Return [X, Y] of the center of cell containing provided text 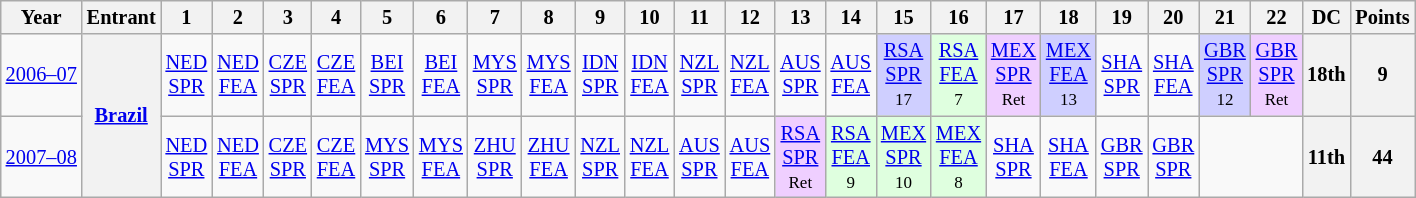
3 [288, 17]
11 [699, 17]
Year [42, 17]
Points [1382, 17]
RSAFEA9 [851, 157]
6 [441, 17]
20 [1174, 17]
44 [1382, 157]
11th [1326, 157]
13 [800, 17]
BEISPR [387, 75]
14 [851, 17]
19 [1122, 17]
18th [1326, 75]
1 [187, 17]
RSASPR17 [904, 75]
RSAFEA7 [958, 75]
DC [1326, 17]
Brazil [122, 116]
8 [549, 17]
MEXFEA13 [1068, 75]
22 [1277, 17]
MEXSPRRet [1014, 75]
MEXSPR10 [904, 157]
2006–07 [42, 75]
17 [1014, 17]
GBRSPRRet [1277, 75]
7 [495, 17]
ZHUFEA [549, 157]
12 [750, 17]
IDNSPR [600, 75]
15 [904, 17]
RSASPRRet [800, 157]
4 [336, 17]
2007–08 [42, 157]
10 [650, 17]
18 [1068, 17]
ZHUSPR [495, 157]
16 [958, 17]
MEXFEA8 [958, 157]
Entrant [122, 17]
GBRSPR12 [1225, 75]
5 [387, 17]
2 [238, 17]
IDNFEA [650, 75]
BEIFEA [441, 75]
21 [1225, 17]
